Capture the cell that displays the provided text and extract its [x, y] central coordinate. 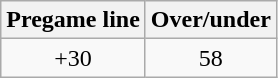
Pregame line [74, 20]
58 [210, 58]
Over/under [210, 20]
+30 [74, 58]
